Detect which cell encompasses the target text, then output its (x, y) center coordinate. 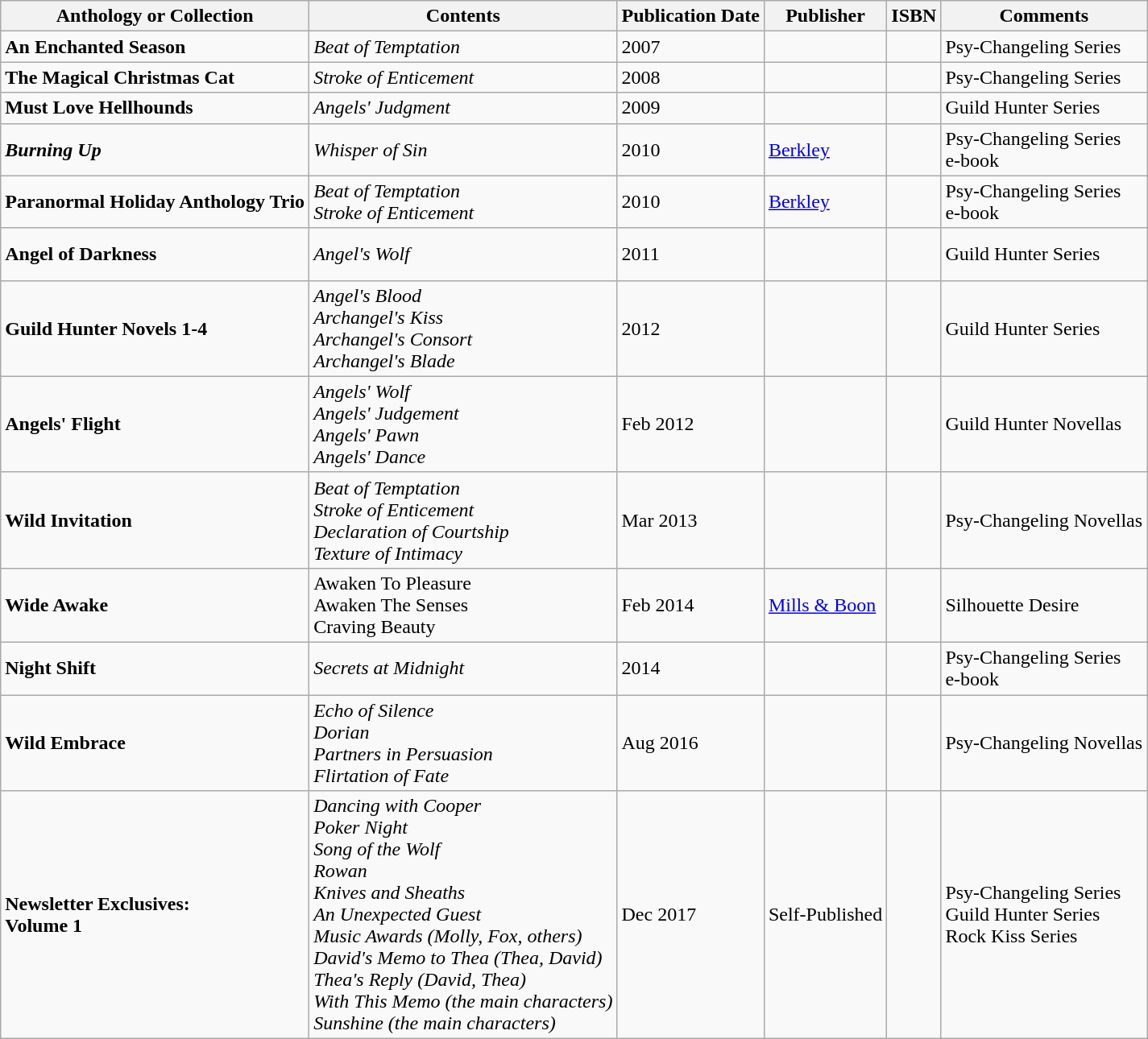
Angel's BloodArchangel's KissArchangel's ConsortArchangel's Blade (463, 329)
Guild Hunter Novels 1-4 (155, 329)
Feb 2014 (690, 605)
Burning Up (155, 150)
Whisper of Sin (463, 150)
Angel's Wolf (463, 255)
An Enchanted Season (155, 47)
2009 (690, 108)
Secrets at Midnight (463, 669)
Psy-Changeling SeriesGuild Hunter SeriesRock Kiss Series (1044, 915)
Publication Date (690, 16)
Paranormal Holiday Anthology Trio (155, 201)
Comments (1044, 16)
Guild Hunter Novellas (1044, 424)
Angels' WolfAngels' JudgementAngels' PawnAngels' Dance (463, 424)
Echo of SilenceDorianPartners in PersuasionFlirtation of Fate (463, 743)
Night Shift (155, 669)
2008 (690, 77)
Mills & Boon (825, 605)
Wild Invitation (155, 520)
2011 (690, 255)
Wild Embrace (155, 743)
Angels' Flight (155, 424)
Contents (463, 16)
Silhouette Desire (1044, 605)
Mar 2013 (690, 520)
Angels' Judgment (463, 108)
ISBN (914, 16)
Aug 2016 (690, 743)
Wide Awake (155, 605)
2014 (690, 669)
Dec 2017 (690, 915)
Angel of Darkness (155, 255)
Beat of TemptationStroke of Enticement (463, 201)
Publisher (825, 16)
2012 (690, 329)
Beat of TemptationStroke of EnticementDeclaration of CourtshipTexture of Intimacy (463, 520)
Newsletter Exclusives:Volume 1 (155, 915)
Anthology or Collection (155, 16)
Stroke of Enticement (463, 77)
Self-Published (825, 915)
The Magical Christmas Cat (155, 77)
Awaken To PleasureAwaken The SensesCraving Beauty (463, 605)
2007 (690, 47)
Must Love Hellhounds (155, 108)
Beat of Temptation (463, 47)
Feb 2012 (690, 424)
